Pinpoint the cell where the given text exists, returning its (X, Y) midpoint coordinate. 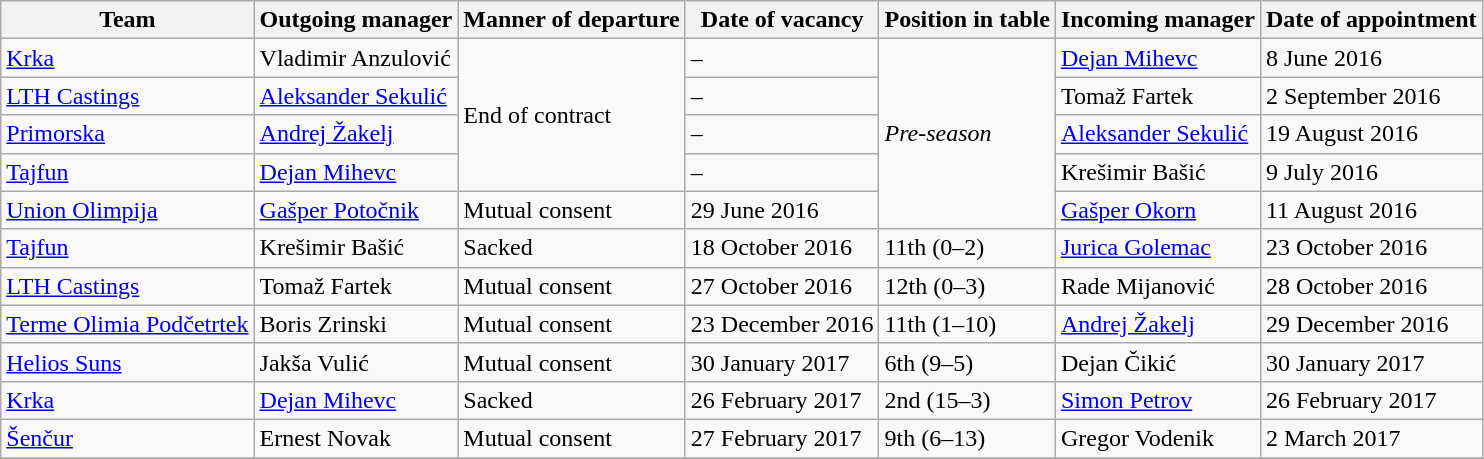
18 October 2016 (782, 248)
Boris Zrinski (356, 324)
9 July 2016 (1371, 172)
2nd (15–3) (967, 400)
29 June 2016 (782, 210)
Ernest Novak (356, 438)
Gregor Vodenik (1158, 438)
Gašper Okorn (1158, 210)
28 October 2016 (1371, 286)
27 October 2016 (782, 286)
19 August 2016 (1371, 134)
Helios Suns (128, 362)
29 December 2016 (1371, 324)
23 December 2016 (782, 324)
12th (0–3) (967, 286)
11th (1–10) (967, 324)
Pre-season (967, 134)
2 September 2016 (1371, 96)
11th (0–2) (967, 248)
Simon Petrov (1158, 400)
9th (6–13) (967, 438)
End of contract (572, 115)
23 October 2016 (1371, 248)
Primorska (128, 134)
Date of vacancy (782, 20)
Šenčur (128, 438)
Jakša Vulić (356, 362)
2 March 2017 (1371, 438)
Incoming manager (1158, 20)
Team (128, 20)
Union Olimpija (128, 210)
8 June 2016 (1371, 58)
Outgoing manager (356, 20)
Gašper Potočnik (356, 210)
Jurica Golemac (1158, 248)
Date of appointment (1371, 20)
Dejan Čikić (1158, 362)
Vladimir Anzulović (356, 58)
6th (9–5) (967, 362)
Manner of departure (572, 20)
27 February 2017 (782, 438)
11 August 2016 (1371, 210)
Terme Olimia Podčetrtek (128, 324)
Rade Mijanović (1158, 286)
Position in table (967, 20)
